Capture the cell that displays the provided text and extract its [X, Y] central coordinate. 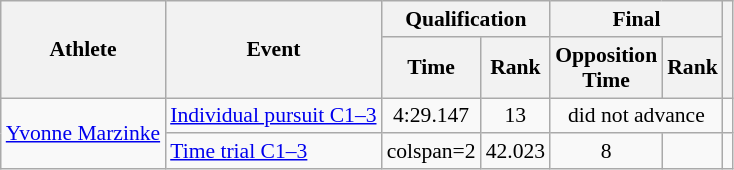
Time [432, 68]
13 [516, 116]
colspan=2 [432, 152]
Event [273, 50]
4:29.147 [432, 116]
did not advance [636, 116]
Athlete [83, 50]
Final [636, 19]
42.023 [516, 152]
Individual pursuit C1–3 [273, 116]
OppositionTime [606, 68]
Yvonne Marzinke [83, 134]
Time trial C1–3 [273, 152]
8 [606, 152]
Qualification [466, 19]
